From the cell containing the given text, extract its center point as [X, Y] coordinate. 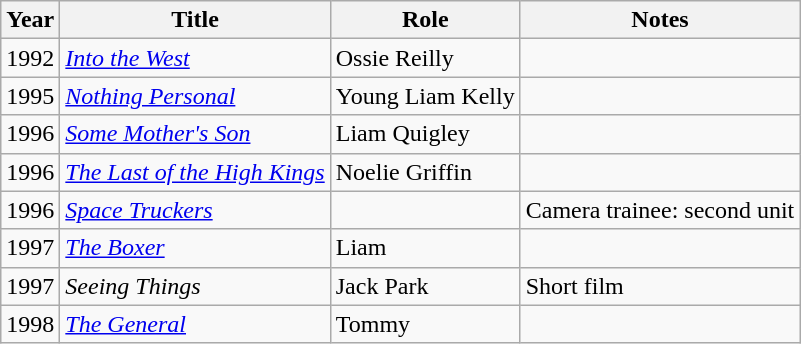
Space Truckers [195, 210]
Young Liam Kelly [425, 96]
Noelie Griffin [425, 172]
Liam [425, 248]
Jack Park [425, 286]
Into the West [195, 58]
Short film [660, 286]
The General [195, 324]
Some Mother's Son [195, 134]
Title [195, 20]
The Boxer [195, 248]
Role [425, 20]
Ossie Reilly [425, 58]
The Last of the High Kings [195, 172]
Year [30, 20]
1998 [30, 324]
1995 [30, 96]
Nothing Personal [195, 96]
Tommy [425, 324]
Liam Quigley [425, 134]
Notes [660, 20]
Seeing Things [195, 286]
1992 [30, 58]
Camera trainee: second unit [660, 210]
